Capture the cell that displays the provided text and extract its [X, Y] central coordinate. 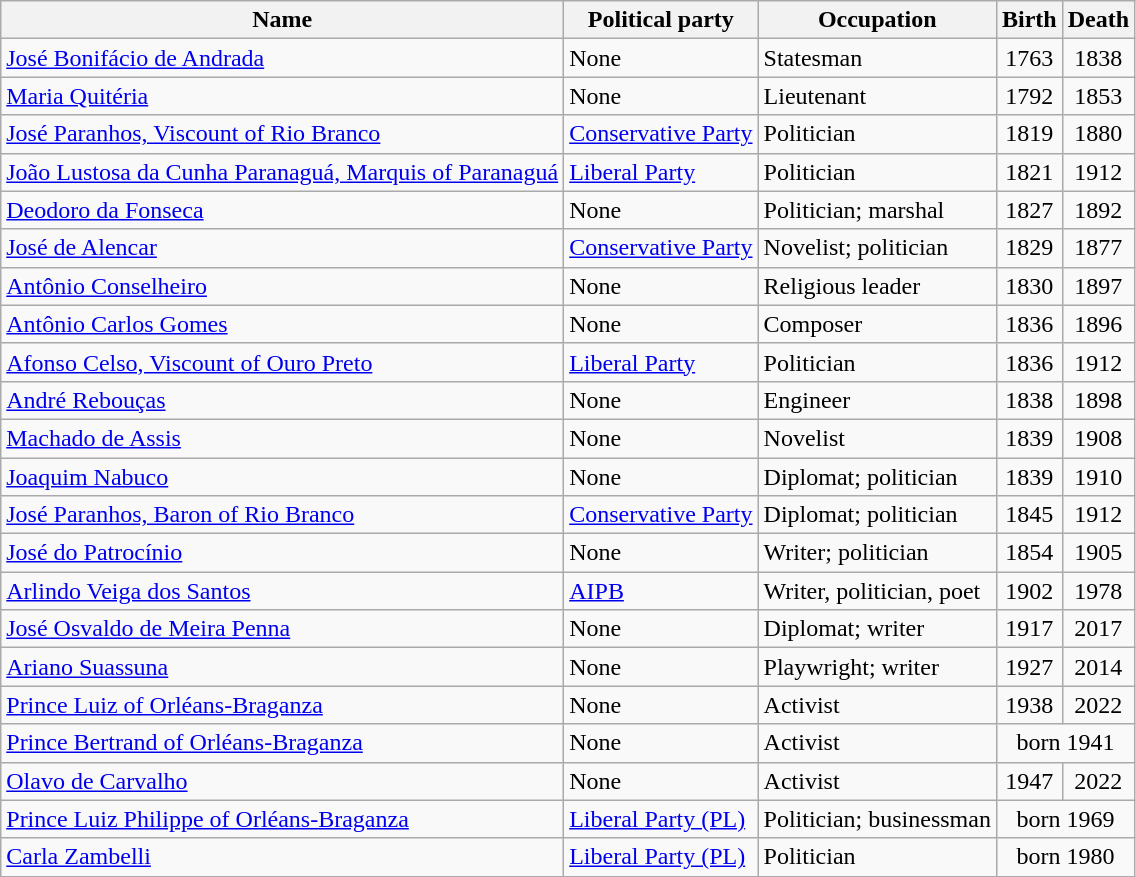
1877 [1098, 248]
Antônio Conselheiro [282, 286]
Death [1098, 20]
Maria Quitéria [282, 96]
Diplomat; writer [877, 629]
José de Alencar [282, 248]
Ariano Suassuna [282, 667]
1917 [1029, 629]
1854 [1029, 553]
1897 [1098, 286]
Arlindo Veiga dos Santos [282, 591]
Politician; marshal [877, 210]
1792 [1029, 96]
José Paranhos, Baron of Rio Branco [282, 515]
Writer, politician, poet [877, 591]
Novelist; politician [877, 248]
Composer [877, 324]
2017 [1098, 629]
2014 [1098, 667]
1892 [1098, 210]
1908 [1098, 438]
João Lustosa da Cunha Paranaguá, Marquis of Paranaguá [282, 172]
1763 [1029, 58]
1927 [1029, 667]
1902 [1029, 591]
1898 [1098, 400]
Politician; businessman [877, 819]
1947 [1029, 781]
Prince Luiz Philippe of Orléans-Braganza [282, 819]
1830 [1029, 286]
Antônio Carlos Gomes [282, 324]
Joaquim Nabuco [282, 477]
1978 [1098, 591]
José Osvaldo de Meira Penna [282, 629]
1821 [1029, 172]
Machado de Assis [282, 438]
1938 [1029, 705]
born 1941 [1065, 743]
José Paranhos, Viscount of Rio Branco [282, 134]
born 1980 [1065, 857]
Novelist [877, 438]
Olavo de Carvalho [282, 781]
1880 [1098, 134]
1819 [1029, 134]
José do Patrocínio [282, 553]
Religious leader [877, 286]
Prince Luiz of Orléans-Braganza [282, 705]
Prince Bertrand of Orléans-Braganza [282, 743]
1896 [1098, 324]
Carla Zambelli [282, 857]
1910 [1098, 477]
Deodoro da Fonseca [282, 210]
1827 [1029, 210]
AIPB [661, 591]
1845 [1029, 515]
Afonso Celso, Viscount of Ouro Preto [282, 362]
Lieutenant [877, 96]
Writer; politician [877, 553]
Engineer [877, 400]
Political party [661, 20]
1853 [1098, 96]
José Bonifácio de Andrada [282, 58]
1905 [1098, 553]
born 1969 [1065, 819]
Birth [1029, 20]
Occupation [877, 20]
Name [282, 20]
André Rebouças [282, 400]
1829 [1029, 248]
Statesman [877, 58]
Playwright; writer [877, 667]
